Extract the (X, Y) coordinate from the center of the cell holding the provided text.  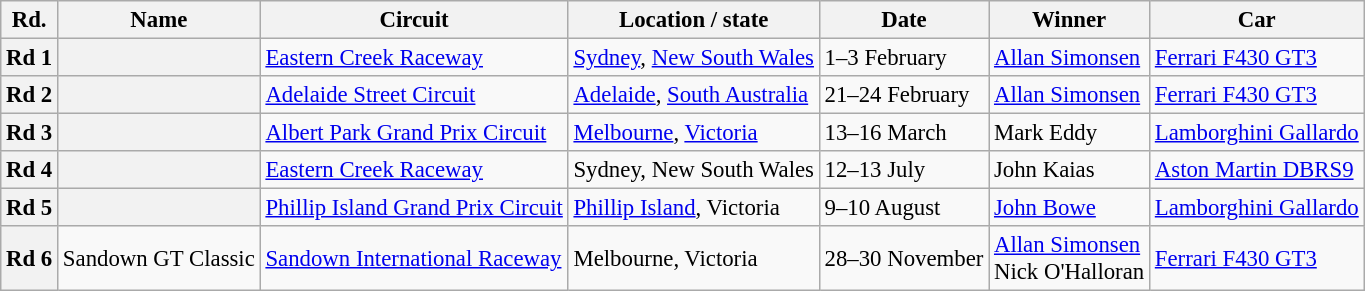
Aston Martin DBRS9 (1258, 170)
Phillip Island, Victoria (694, 208)
9–10 August (904, 208)
Location / state (694, 20)
Name (160, 20)
Allan SimonsenNick O'Halloran (1070, 258)
Date (904, 20)
Winner (1070, 20)
Sandown International Raceway (414, 258)
Adelaide Street Circuit (414, 95)
1–3 February (904, 58)
Phillip Island Grand Prix Circuit (414, 208)
Rd 5 (30, 208)
Albert Park Grand Prix Circuit (414, 133)
Rd 2 (30, 95)
Rd. (30, 20)
John Kaias (1070, 170)
Rd 3 (30, 133)
Adelaide, South Australia (694, 95)
13–16 March (904, 133)
Circuit (414, 20)
12–13 July (904, 170)
John Bowe (1070, 208)
Rd 6 (30, 258)
21–24 February (904, 95)
28–30 November (904, 258)
Rd 1 (30, 58)
Rd 4 (30, 170)
Car (1258, 20)
Mark Eddy (1070, 133)
Sandown GT Classic (160, 258)
